Detect which cell encompasses the target text, then output its (X, Y) center coordinate. 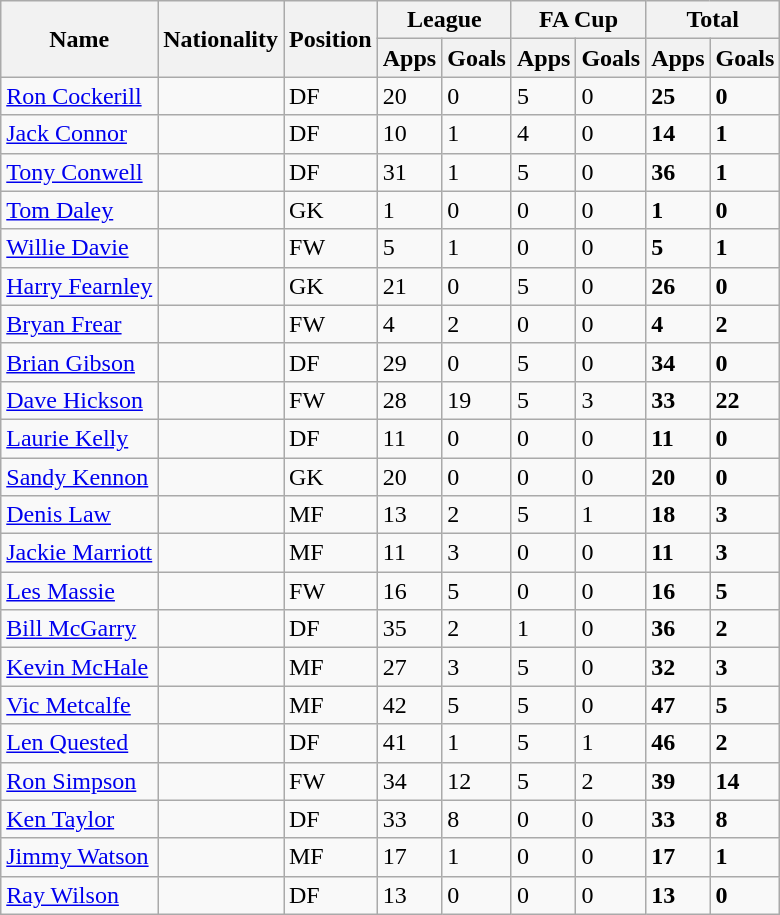
Harry Fearnley (80, 286)
22 (745, 400)
25 (678, 96)
Denis Law (80, 515)
27 (409, 667)
Bryan Frear (80, 324)
Nationality (221, 39)
Jimmy Watson (80, 857)
Jackie Marriott (80, 553)
10 (409, 134)
Les Massie (80, 591)
Brian Gibson (80, 362)
Len Quested (80, 743)
29 (409, 362)
42 (409, 705)
31 (409, 172)
Dave Hickson (80, 400)
Tom Daley (80, 210)
Total (713, 20)
Ray Wilson (80, 895)
FA Cup (578, 20)
Ron Simpson (80, 781)
Tony Conwell (80, 172)
Sandy Kennon (80, 477)
26 (678, 286)
47 (678, 705)
35 (409, 629)
Laurie Kelly (80, 438)
Vic Metcalfe (80, 705)
39 (678, 781)
Position (331, 39)
21 (409, 286)
League (444, 20)
Willie Davie (80, 248)
12 (477, 781)
Kevin McHale (80, 667)
32 (678, 667)
41 (409, 743)
Name (80, 39)
Ken Taylor (80, 819)
46 (678, 743)
Jack Connor (80, 134)
18 (678, 515)
Bill McGarry (80, 629)
19 (477, 400)
28 (409, 400)
Ron Cockerill (80, 96)
